From the cell containing the given text, extract its center point as [x, y] coordinate. 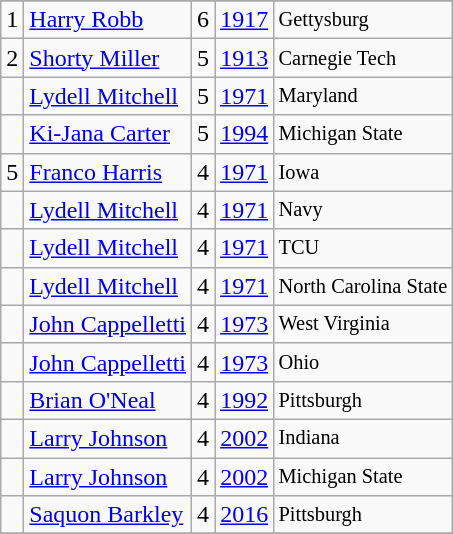
West Virginia [363, 324]
Shorty Miller [108, 58]
Maryland [363, 96]
Gettysburg [363, 20]
1917 [244, 20]
1913 [244, 58]
Franco Harris [108, 172]
Ohio [363, 362]
Iowa [363, 172]
TCU [363, 248]
6 [204, 20]
2 [12, 58]
Navy [363, 210]
Ki-Jana Carter [108, 134]
2016 [244, 515]
North Carolina State [363, 286]
Indiana [363, 438]
Harry Robb [108, 20]
1992 [244, 400]
1 [12, 20]
1994 [244, 134]
Saquon Barkley [108, 515]
Carnegie Tech [363, 58]
Brian O'Neal [108, 400]
